Determine the (x, y) coordinate at the center of the cell enclosing the given text.  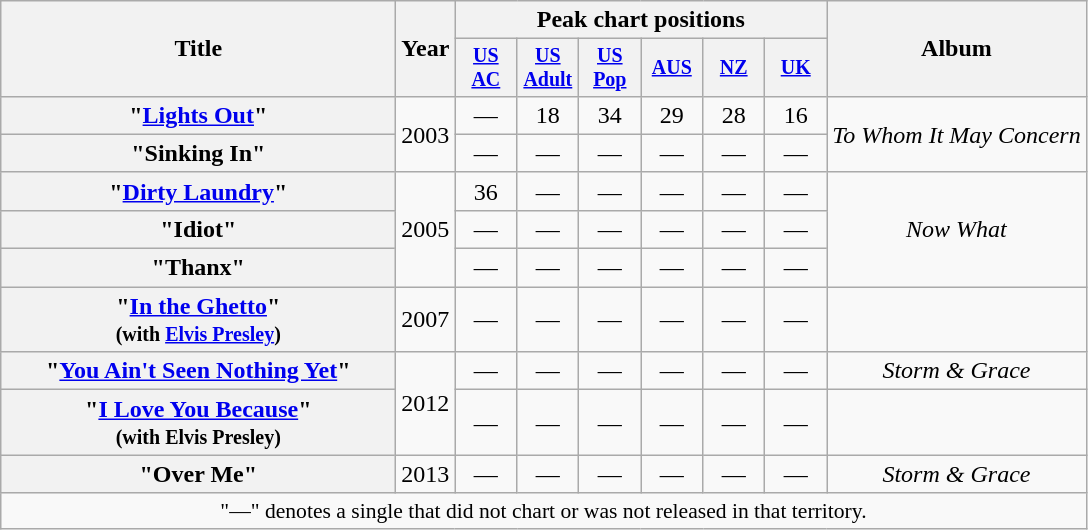
US Adult (548, 68)
"—" denotes a single that did not chart or was not released in that territory. (544, 511)
"I Love You Because"(with Elvis Presley) (198, 422)
USPop (610, 68)
"Dirty Laundry" (198, 191)
"You Ain't Seen Nothing Yet" (198, 371)
To Whom It May Concern (957, 134)
Peak chart positions (641, 20)
Year (426, 49)
16 (796, 115)
2013 (426, 474)
36 (486, 191)
2005 (426, 229)
"Idiot" (198, 229)
2012 (426, 404)
29 (672, 115)
34 (610, 115)
Now What (957, 229)
"Thanx" (198, 268)
"Over Me" (198, 474)
2003 (426, 134)
"In the Ghetto"(with Elvis Presley) (198, 320)
Title (198, 49)
USAC (486, 68)
"Lights Out" (198, 115)
2007 (426, 320)
18 (548, 115)
AUS (672, 68)
"Sinking In" (198, 153)
28 (734, 115)
Album (957, 49)
NZ (734, 68)
UK (796, 68)
